Determine the (x, y) coordinate at the center of the cell enclosing the given text.  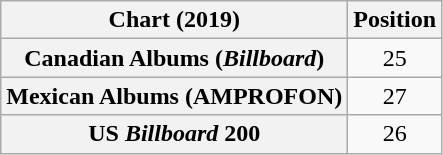
Mexican Albums (AMPROFON) (174, 96)
Canadian Albums (Billboard) (174, 58)
Chart (2019) (174, 20)
27 (395, 96)
25 (395, 58)
US Billboard 200 (174, 134)
Position (395, 20)
26 (395, 134)
